Capture the cell that displays the provided text and extract its [x, y] central coordinate. 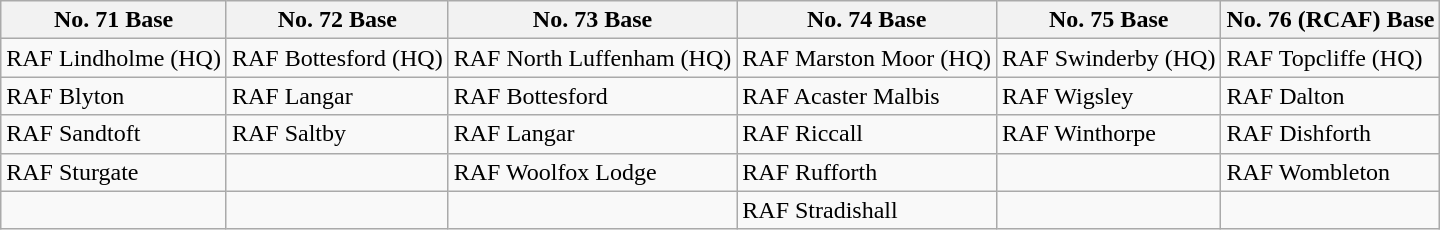
RAF Dalton [1330, 96]
RAF Winthorpe [1109, 134]
RAF Wombleton [1330, 172]
RAF Blyton [114, 96]
No. 72 Base [337, 20]
RAF Bottesford (HQ) [337, 58]
RAF Riccall [867, 134]
No. 73 Base [592, 20]
RAF Dishforth [1330, 134]
RAF Topcliffe (HQ) [1330, 58]
RAF North Luffenham (HQ) [592, 58]
RAF Acaster Malbis [867, 96]
RAF Woolfox Lodge [592, 172]
RAF Lindholme (HQ) [114, 58]
RAF Sandtoft [114, 134]
RAF Stradishall [867, 210]
No. 76 (RCAF) Base [1330, 20]
RAF Marston Moor (HQ) [867, 58]
RAF Wigsley [1109, 96]
RAF Rufforth [867, 172]
No. 74 Base [867, 20]
No. 71 Base [114, 20]
RAF Bottesford [592, 96]
No. 75 Base [1109, 20]
RAF Saltby [337, 134]
RAF Swinderby (HQ) [1109, 58]
RAF Sturgate [114, 172]
